For the text-containing cell, return its midpoint in (X, Y) coordinate format. 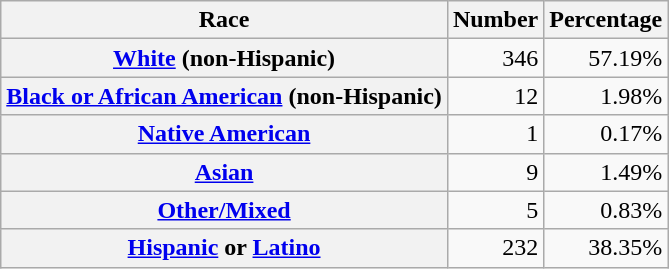
57.19% (606, 58)
Percentage (606, 20)
Hispanic or Latino (224, 248)
0.83% (606, 210)
38.35% (606, 248)
Asian (224, 172)
Other/Mixed (224, 210)
12 (495, 96)
Number (495, 20)
Black or African American (non-Hispanic) (224, 96)
1.98% (606, 96)
White (non-Hispanic) (224, 58)
5 (495, 210)
232 (495, 248)
9 (495, 172)
346 (495, 58)
Race (224, 20)
1 (495, 134)
0.17% (606, 134)
1.49% (606, 172)
Native American (224, 134)
